Capture the cell that displays the provided text and extract its [x, y] central coordinate. 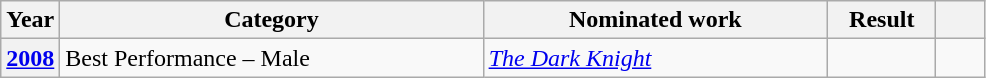
Best Performance – Male [272, 58]
Result [882, 20]
Nominated work [656, 20]
Year [30, 20]
2008 [30, 58]
Category [272, 20]
The Dark Knight [656, 58]
